Locate the cell with the specified text and output its [x, y] center coordinate. 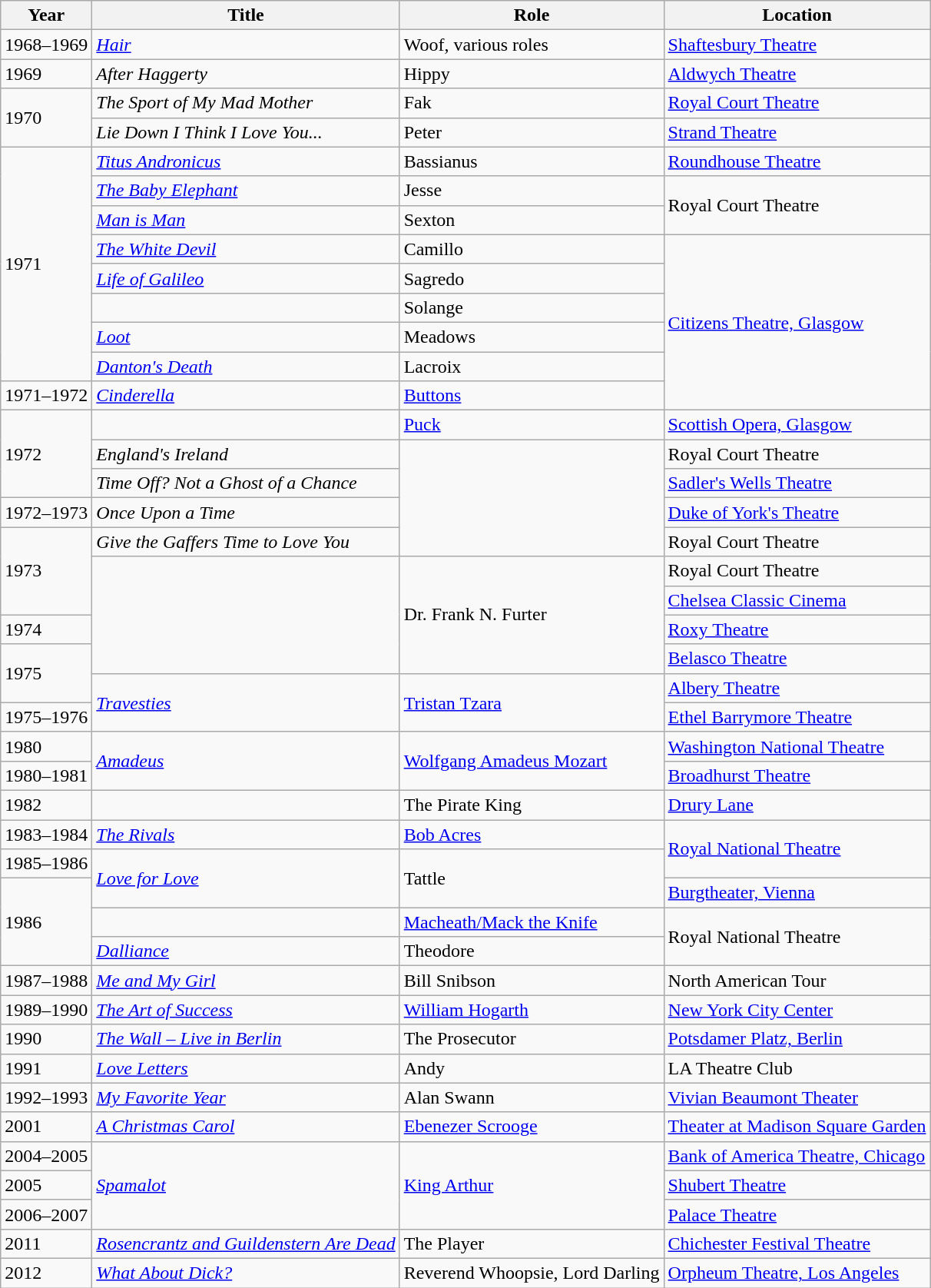
Sexton [532, 220]
1980–1981 [46, 775]
1969 [46, 74]
Theodore [532, 951]
1973 [46, 571]
Once Upon a Time [246, 513]
Sagredo [532, 278]
The Art of Success [246, 1010]
My Favorite Year [246, 1097]
Tattle [532, 878]
1972 [46, 454]
1975 [46, 673]
Theater at Madison Square Garden [797, 1127]
Aldwych Theatre [797, 74]
Man is Man [246, 220]
The White Devil [246, 249]
The Baby Elephant [246, 191]
1983–1984 [46, 834]
Rosencrantz and Guildenstern Are Dead [246, 1243]
1985–1986 [46, 864]
Role [532, 15]
1980 [46, 746]
2006–2007 [46, 1214]
1989–1990 [46, 1010]
Broadhurst Theatre [797, 775]
Alan Swann [532, 1097]
Titus Andronicus [246, 161]
Scottish Opera, Glasgow [797, 425]
Potsdamer Platz, Berlin [797, 1039]
Belasco Theatre [797, 659]
Citizens Theatre, Glasgow [797, 322]
England's Ireland [246, 454]
Spamalot [246, 1185]
The Rivals [246, 834]
Hippy [532, 74]
Title [246, 15]
Time Off? Not a Ghost of a Chance [246, 483]
The Prosecutor [532, 1039]
2011 [46, 1243]
Orpheum Theatre, Los Angeles [797, 1273]
The Pirate King [532, 805]
Roxy Theatre [797, 629]
2012 [46, 1273]
Roundhouse Theatre [797, 161]
Andy [532, 1068]
Bank of America Theatre, Chicago [797, 1156]
Chelsea Classic Cinema [797, 600]
Wolfgang Amadeus Mozart [532, 761]
The Player [532, 1243]
Macheath/Mack the Knife [532, 922]
1971–1972 [46, 396]
Me and My Girl [246, 981]
1991 [46, 1068]
New York City Center [797, 1010]
Reverend Whoopsie, Lord Darling [532, 1273]
2005 [46, 1185]
Cinderella [246, 396]
Tristan Tzara [532, 702]
Peter [532, 132]
Give the Gaffers Time to Love You [246, 542]
Lie Down I Think I Love You... [246, 132]
Dalliance [246, 951]
1968–1969 [46, 45]
1990 [46, 1039]
North American Tour [797, 981]
Year [46, 15]
Camillo [532, 249]
The Sport of My Mad Mother [246, 103]
1972–1973 [46, 513]
1971 [46, 264]
Drury Lane [797, 805]
Ethel Barrymore Theatre [797, 717]
1992–1993 [46, 1097]
Burgtheater, Vienna [797, 893]
What About Dick? [246, 1273]
1987–1988 [46, 981]
Strand Theatre [797, 132]
Washington National Theatre [797, 746]
Woof, various roles [532, 45]
Danton's Death [246, 367]
Bob Acres [532, 834]
Chichester Festival Theatre [797, 1243]
1982 [46, 805]
Solange [532, 307]
Lacroix [532, 367]
Palace Theatre [797, 1214]
King Arthur [532, 1185]
Bill Snibson [532, 981]
Amadeus [246, 761]
Life of Galileo [246, 278]
Jesse [532, 191]
Love for Love [246, 878]
Vivian Beaumont Theater [797, 1097]
Meadows [532, 337]
The Wall – Live in Berlin [246, 1039]
1974 [46, 629]
Love Letters [246, 1068]
Fak [532, 103]
1970 [46, 118]
After Haggerty [246, 74]
2001 [46, 1127]
Sadler's Wells Theatre [797, 483]
Dr. Frank N. Furter [532, 615]
2004–2005 [46, 1156]
Hair [246, 45]
Buttons [532, 396]
Location [797, 15]
Shubert Theatre [797, 1185]
Duke of York's Theatre [797, 513]
Loot [246, 337]
Travesties [246, 702]
Bassianus [532, 161]
Shaftesbury Theatre [797, 45]
A Christmas Carol [246, 1127]
Albery Theatre [797, 688]
Ebenezer Scrooge [532, 1127]
1975–1976 [46, 717]
Puck [532, 425]
LA Theatre Club [797, 1068]
William Hogarth [532, 1010]
1986 [46, 922]
